Pinpoint the cell where the given text exists, returning its [X, Y] midpoint coordinate. 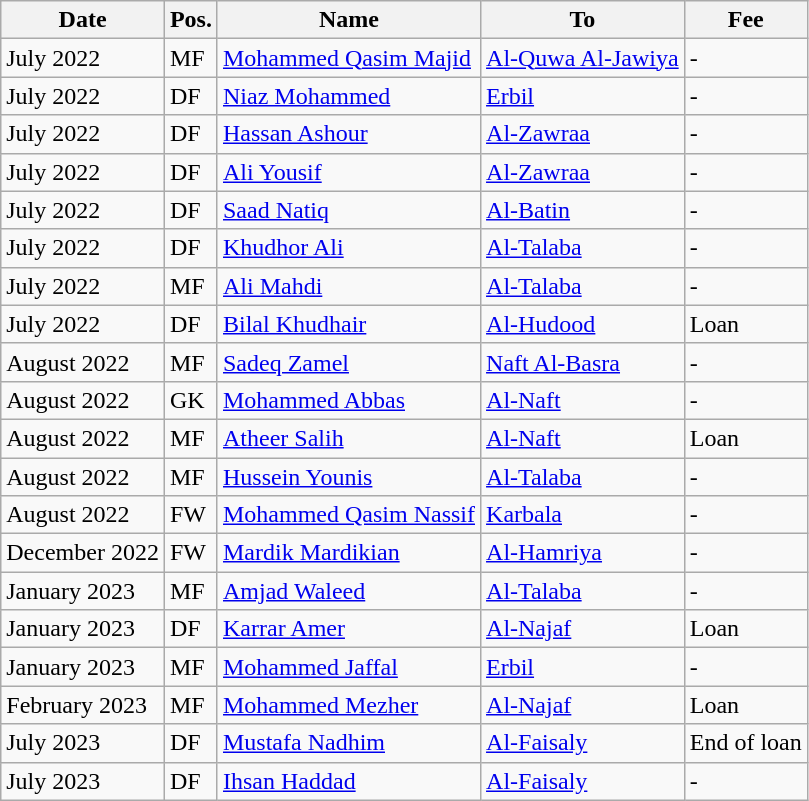
To [583, 20]
Bilal Khudhair [348, 324]
Fee [746, 20]
Karbala [583, 515]
Mohammed Qasim Nassif [348, 515]
Mohammed Mezher [348, 705]
Pos. [190, 20]
Niaz Mohammed [348, 96]
Mardik Mardikian [348, 553]
End of loan [746, 743]
Hussein Younis [348, 477]
Atheer Salih [348, 438]
Al-Batin [583, 210]
Sadeq Zamel [348, 362]
Khudhor Ali [348, 248]
Al-Hamriya [583, 553]
Al-Hudood [583, 324]
Mustafa Nadhim [348, 743]
Ali Mahdi [348, 286]
Karrar Amer [348, 629]
Date [83, 20]
Naft Al-Basra [583, 362]
Ali Yousif [348, 172]
Al-Quwa Al-Jawiya [583, 58]
Name [348, 20]
Mohammed Qasim Majid [348, 58]
February 2023 [83, 705]
Ihsan Haddad [348, 781]
Hassan Ashour [348, 134]
Amjad Waleed [348, 591]
Mohammed Jaffal [348, 667]
Mohammed Abbas [348, 400]
Saad Natiq [348, 210]
GK [190, 400]
December 2022 [83, 553]
